Pinpoint the cell where the given text exists, returning its (X, Y) midpoint coordinate. 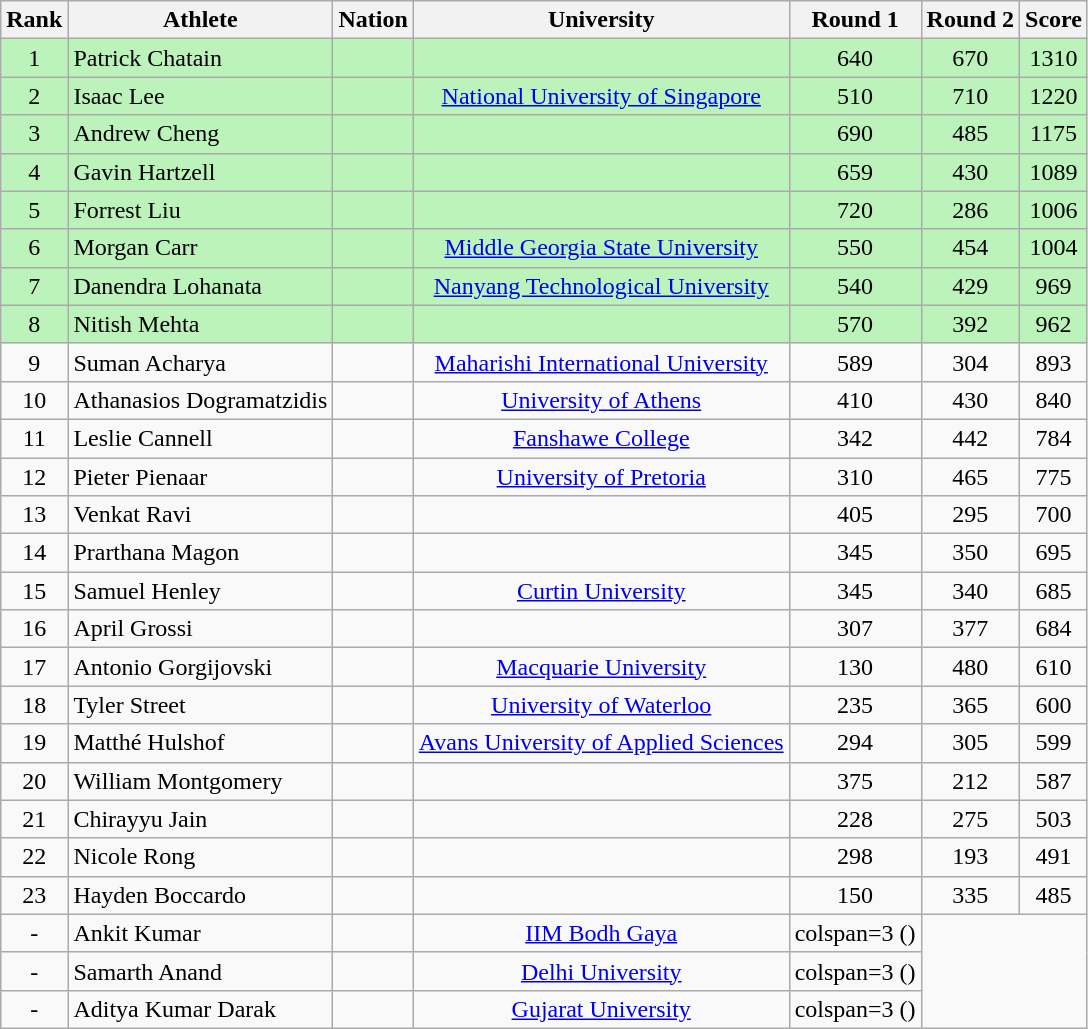
16 (34, 629)
1220 (1054, 96)
18 (34, 705)
8 (34, 324)
429 (970, 286)
295 (970, 515)
670 (970, 58)
228 (855, 819)
Samuel Henley (200, 591)
640 (855, 58)
570 (855, 324)
365 (970, 705)
690 (855, 134)
235 (855, 705)
5 (34, 210)
Aditya Kumar Darak (200, 1009)
193 (970, 857)
Nation (373, 20)
17 (34, 667)
Ankit Kumar (200, 933)
6 (34, 248)
375 (855, 781)
7 (34, 286)
840 (1054, 400)
Matthé Hulshof (200, 743)
13 (34, 515)
Nanyang Technological University (601, 286)
1004 (1054, 248)
695 (1054, 553)
Curtin University (601, 591)
15 (34, 591)
Chirayyu Jain (200, 819)
784 (1054, 438)
335 (970, 895)
Forrest Liu (200, 210)
Suman Acharya (200, 362)
294 (855, 743)
503 (1054, 819)
1310 (1054, 58)
20 (34, 781)
969 (1054, 286)
392 (970, 324)
April Grossi (200, 629)
11 (34, 438)
19 (34, 743)
340 (970, 591)
Isaac Lee (200, 96)
298 (855, 857)
Danendra Lohanata (200, 286)
1089 (1054, 172)
307 (855, 629)
480 (970, 667)
342 (855, 438)
599 (1054, 743)
University of Pretoria (601, 477)
550 (855, 248)
310 (855, 477)
Score (1054, 20)
Andrew Cheng (200, 134)
600 (1054, 705)
212 (970, 781)
William Montgomery (200, 781)
304 (970, 362)
3 (34, 134)
Morgan Carr (200, 248)
150 (855, 895)
14 (34, 553)
Athlete (200, 20)
962 (1054, 324)
510 (855, 96)
Nicole Rong (200, 857)
454 (970, 248)
685 (1054, 591)
442 (970, 438)
610 (1054, 667)
University of Waterloo (601, 705)
410 (855, 400)
University of Athens (601, 400)
775 (1054, 477)
Macquarie University (601, 667)
Patrick Chatain (200, 58)
Round 1 (855, 20)
Venkat Ravi (200, 515)
22 (34, 857)
Nitish Mehta (200, 324)
12 (34, 477)
Maharishi International University (601, 362)
1 (34, 58)
710 (970, 96)
Samarth Anand (200, 971)
Prarthana Magon (200, 553)
Tyler Street (200, 705)
Athanasios Dogramatzidis (200, 400)
405 (855, 515)
Fanshawe College (601, 438)
589 (855, 362)
National University of Singapore (601, 96)
720 (855, 210)
2 (34, 96)
Hayden Boccardo (200, 895)
286 (970, 210)
Avans University of Applied Sciences (601, 743)
4 (34, 172)
700 (1054, 515)
130 (855, 667)
Leslie Cannell (200, 438)
465 (970, 477)
IIM Bodh Gaya (601, 933)
491 (1054, 857)
275 (970, 819)
684 (1054, 629)
540 (855, 286)
1006 (1054, 210)
893 (1054, 362)
Delhi University (601, 971)
377 (970, 629)
Middle Georgia State University (601, 248)
University (601, 20)
Antonio Gorgijovski (200, 667)
Gavin Hartzell (200, 172)
9 (34, 362)
10 (34, 400)
Round 2 (970, 20)
1175 (1054, 134)
Gujarat University (601, 1009)
659 (855, 172)
21 (34, 819)
587 (1054, 781)
Pieter Pienaar (200, 477)
Rank (34, 20)
305 (970, 743)
350 (970, 553)
23 (34, 895)
